Output the [X, Y] coordinate of the center of the cell containing the given text.  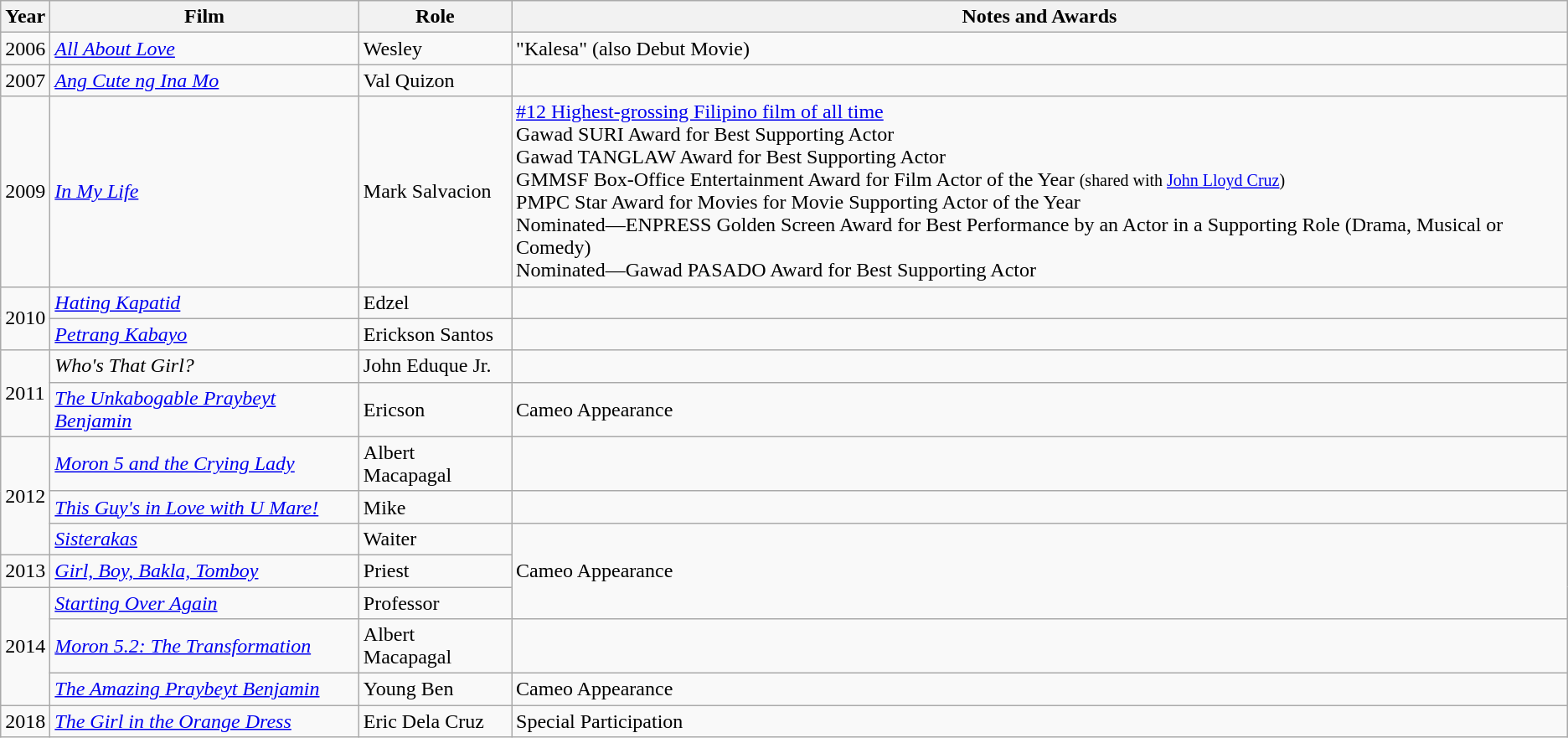
Mike [435, 507]
In My Life [204, 191]
Moron 5.2: The Transformation [204, 647]
Wesley [435, 49]
2014 [25, 645]
Special Participation [1040, 721]
2011 [25, 394]
Notes and Awards [1040, 17]
Petrang Kabayo [204, 334]
Girl, Boy, Bakla, Tomboy [204, 570]
This Guy's in Love with U Mare! [204, 507]
Film [204, 17]
"Kalesa" (also Debut Movie) [1040, 49]
All About Love [204, 49]
Edzel [435, 302]
The Unkabogable Praybeyt Benjamin [204, 409]
Starting Over Again [204, 602]
Sisterakas [204, 539]
2009 [25, 191]
2013 [25, 570]
The Amazing Praybeyt Benjamin [204, 689]
Year [25, 17]
2018 [25, 721]
John Eduque Jr. [435, 366]
2007 [25, 80]
Val Quizon [435, 80]
Who's That Girl? [204, 366]
Hating Kapatid [204, 302]
Moron 5 and the Crying Lady [204, 464]
The Girl in the Orange Dress [204, 721]
Professor [435, 602]
2006 [25, 49]
Young Ben [435, 689]
Eric Dela Cruz [435, 721]
Role [435, 17]
Waiter [435, 539]
Mark Salvacion [435, 191]
Ericson [435, 409]
Ang Cute ng Ina Mo [204, 80]
2012 [25, 496]
Erickson Santos [435, 334]
Priest [435, 570]
2010 [25, 318]
